For the text-containing cell, return its midpoint in [x, y] coordinate format. 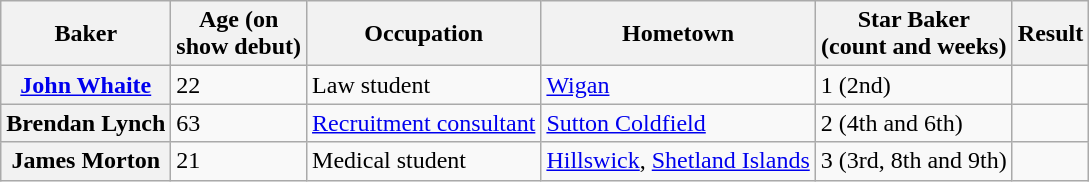
John Whaite [86, 85]
22 [239, 85]
Occupation [424, 34]
Star Baker(count and weeks) [914, 34]
1 (2nd) [914, 85]
63 [239, 123]
Sutton Coldfield [678, 123]
Brendan Lynch [86, 123]
Medical student [424, 161]
3 (3rd, 8th and 9th) [914, 161]
2 (4th and 6th) [914, 123]
Recruitment consultant [424, 123]
Age (onshow debut) [239, 34]
Law student [424, 85]
21 [239, 161]
Wigan [678, 85]
James Morton [86, 161]
Result [1050, 34]
Hillswick, Shetland Islands [678, 161]
Hometown [678, 34]
Baker [86, 34]
